Search for the cell housing the specified text and yield its [X, Y] center coordinate. 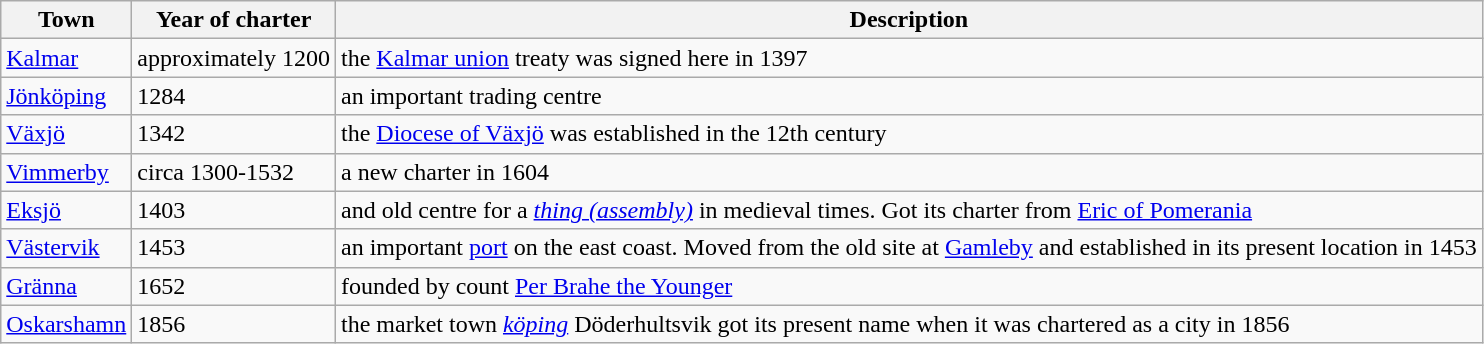
1403 [234, 210]
Kalmar [66, 58]
1652 [234, 286]
the Diocese of Växjö was established in the 12th century [908, 134]
Västervik [66, 248]
Jönköping [66, 96]
Oskarshamn [66, 324]
Vimmerby [66, 172]
1856 [234, 324]
Gränna [66, 286]
the Kalmar union treaty was signed here in 1397 [908, 58]
Eksjö [66, 210]
Year of charter [234, 20]
Description [908, 20]
an important trading centre [908, 96]
1453 [234, 248]
founded by count Per Brahe the Younger [908, 286]
approximately 1200 [234, 58]
circa 1300-1532 [234, 172]
1342 [234, 134]
a new charter in 1604 [908, 172]
the market town köping Döderhultsvik got its present name when it was chartered as a city in 1856 [908, 324]
1284 [234, 96]
an important port on the east coast. Moved from the old site at Gamleby and established in its present location in 1453 [908, 248]
and old centre for a thing (assembly) in medieval times. Got its charter from Eric of Pomerania [908, 210]
Town [66, 20]
Växjö [66, 134]
